Pinpoint the cell where the given text exists, returning its (x, y) midpoint coordinate. 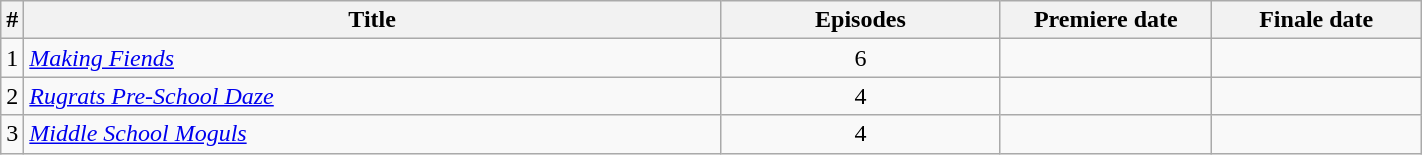
Making Fiends (372, 58)
1 (12, 58)
6 (860, 58)
# (12, 20)
2 (12, 96)
Rugrats Pre-School Daze (372, 96)
Middle School Moguls (372, 134)
Premiere date (1106, 20)
Title (372, 20)
Finale date (1316, 20)
Episodes (860, 20)
3 (12, 134)
